Locate the cell with the specified text and output its [X, Y] center coordinate. 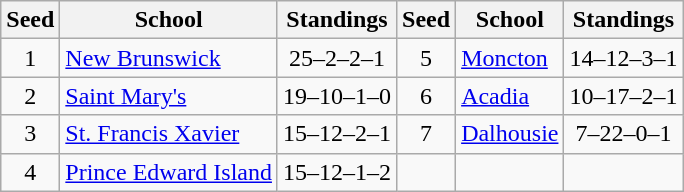
19–10–1–0 [336, 96]
15–12–2–1 [336, 134]
14–12–3–1 [624, 58]
10–17–2–1 [624, 96]
4 [30, 172]
7 [426, 134]
6 [426, 96]
15–12–1–2 [336, 172]
Prince Edward Island [169, 172]
New Brunswick [169, 58]
Moncton [510, 58]
St. Francis Xavier [169, 134]
Dalhousie [510, 134]
7–22–0–1 [624, 134]
5 [426, 58]
25–2–2–1 [336, 58]
Acadia [510, 96]
3 [30, 134]
Saint Mary's [169, 96]
1 [30, 58]
2 [30, 96]
